Output the [x, y] coordinate of the center of the cell containing the given text.  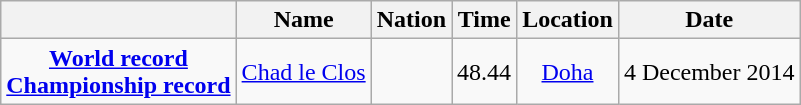
Chad le Clos [304, 72]
Doha [568, 72]
World recordChampionship record [118, 72]
Nation [411, 20]
4 December 2014 [709, 72]
48.44 [484, 72]
Date [709, 20]
Name [304, 20]
Location [568, 20]
Time [484, 20]
